Detect which cell encompasses the target text, then output its (x, y) center coordinate. 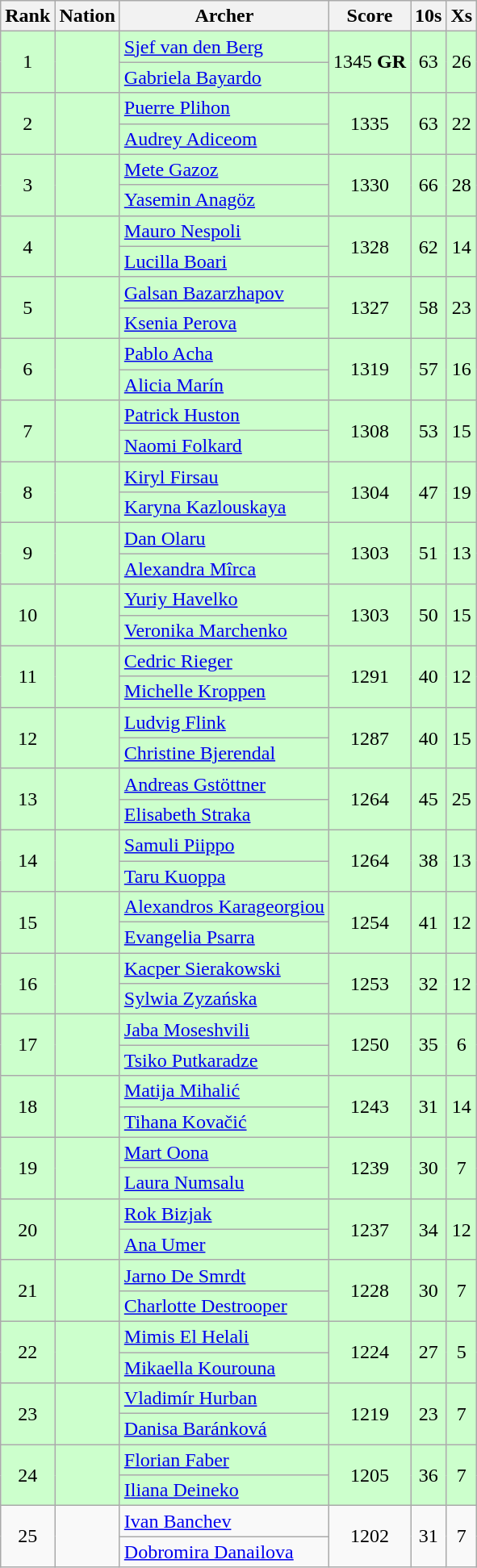
Lucilla Boari (224, 261)
28 (462, 185)
1202 (370, 1537)
Karyna Kazlouskaya (224, 508)
Mikaella Kourouna (224, 1368)
1 (27, 62)
1287 (370, 738)
1327 (370, 307)
Alexandra Mîrca (224, 569)
2 (27, 123)
1239 (370, 1168)
Patrick Huston (224, 416)
20 (27, 1229)
Nation (87, 16)
4 (27, 246)
Laura Numsalu (224, 1183)
10 (27, 615)
Matija Mihalić (224, 1091)
21 (27, 1290)
Christine Bjerendal (224, 753)
Kiryl Firsau (224, 477)
Taru Kuoppa (224, 876)
Veronika Marchenko (224, 630)
Alicia Marín (224, 385)
1308 (370, 431)
Mart Oona (224, 1152)
1219 (370, 1414)
1253 (370, 984)
1304 (370, 492)
Pablo Acha (224, 353)
Elisabeth Straka (224, 814)
Ksenia Perova (224, 323)
Tsiko Putkaradze (224, 1060)
57 (429, 369)
17 (27, 1045)
3 (27, 185)
1237 (370, 1229)
Sjef van den Berg (224, 47)
11 (27, 676)
58 (429, 307)
1224 (370, 1352)
Score (370, 16)
Iliana Deineko (224, 1491)
Charlotte Destrooper (224, 1306)
Mauro Nespoli (224, 231)
Gabriela Bayardo (224, 77)
66 (429, 185)
1335 (370, 123)
35 (429, 1045)
Ana Umer (224, 1244)
Michelle Kroppen (224, 692)
Ludvig Flink (224, 722)
34 (429, 1229)
51 (429, 554)
Puerre Plihon (224, 108)
Archer (224, 16)
1330 (370, 185)
Audrey Adiceom (224, 139)
1254 (370, 922)
1243 (370, 1106)
1228 (370, 1290)
Kacper Sierakowski (224, 968)
Yuriy Havelko (224, 600)
32 (429, 984)
Dobromira Danailova (224, 1552)
45 (429, 799)
1328 (370, 246)
1250 (370, 1045)
Galsan Bazarzhapov (224, 292)
Andreas Gstöttner (224, 784)
Jarno De Smrdt (224, 1275)
Evangelia Psarra (224, 938)
Xs (462, 16)
26 (462, 62)
53 (429, 431)
27 (429, 1352)
Mimis El Helali (224, 1336)
Vladimír Hurban (224, 1399)
1319 (370, 369)
24 (27, 1475)
1345 GR (370, 62)
Jaba Moseshvili (224, 1030)
38 (429, 860)
1291 (370, 676)
1205 (370, 1475)
18 (27, 1106)
Mete Gazoz (224, 169)
Sylwia Zyzańska (224, 999)
Alexandros Karageorgiou (224, 907)
Florian Faber (224, 1460)
Danisa Baránková (224, 1429)
10s (429, 16)
47 (429, 492)
Dan Olaru (224, 538)
Naomi Folkard (224, 446)
Rank (27, 16)
Cedric Rieger (224, 661)
62 (429, 246)
8 (27, 492)
41 (429, 922)
Ivan Banchev (224, 1521)
36 (429, 1475)
50 (429, 615)
Tihana Kovačić (224, 1122)
9 (27, 554)
Rok Bizjak (224, 1214)
Samuli Piippo (224, 845)
Yasemin Anagöz (224, 200)
